Output the (x, y) coordinate of the center of the cell containing the given text.  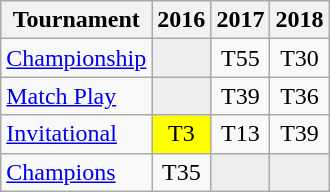
T13 (240, 134)
Tournament (76, 20)
T3 (182, 134)
T30 (300, 58)
T36 (300, 96)
T55 (240, 58)
Championship (76, 58)
Invitational (76, 134)
2017 (240, 20)
T35 (182, 172)
Champions (76, 172)
2018 (300, 20)
2016 (182, 20)
Match Play (76, 96)
